Capture the cell that displays the provided text and extract its (X, Y) central coordinate. 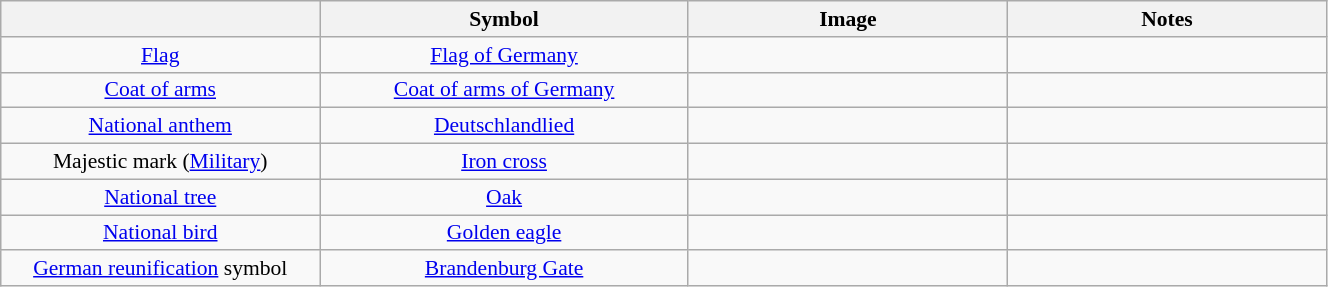
Majestic mark (Military) (160, 162)
Image (848, 19)
National anthem (160, 126)
Notes (1166, 19)
Iron cross (504, 162)
Deutschlandlied (504, 126)
Coat of arms (160, 90)
Flag of Germany (504, 55)
Golden eagle (504, 233)
German reunification symbol (160, 269)
Symbol (504, 19)
National tree (160, 197)
Coat of arms of Germany (504, 90)
Brandenburg Gate (504, 269)
Flag (160, 55)
National bird (160, 233)
Oak (504, 197)
